Identify which cell holds the provided text, then report its [X, Y] central coordinate. 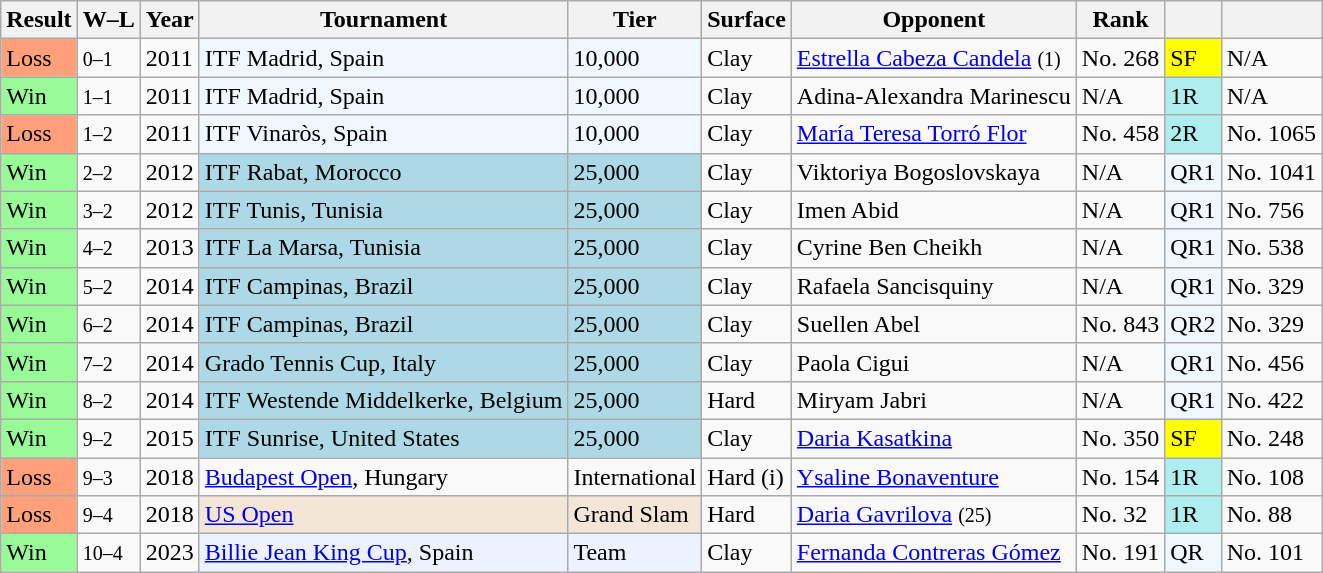
Budapest Open, Hungary [384, 477]
Estrella Cabeza Candela (1) [934, 58]
Tier [635, 20]
Suellen Abel [934, 324]
1–2 [108, 134]
9–3 [108, 477]
No. 422 [1271, 400]
Miryam Jabri [934, 400]
Rafaela Sancisquiny [934, 286]
ITF Westende Middelkerke, Belgium [384, 400]
Fernanda Contreras Gómez [934, 553]
9–2 [108, 438]
No. 88 [1271, 515]
Cyrine Ben Cheikh [934, 248]
No. 101 [1271, 553]
Opponent [934, 20]
Team [635, 553]
Tournament [384, 20]
Viktoriya Bogoslovskaya [934, 172]
Grado Tennis Cup, Italy [384, 362]
ITF Sunrise, United States [384, 438]
8–2 [108, 400]
No. 756 [1271, 210]
QR2 [1193, 324]
No. 268 [1120, 58]
10–4 [108, 553]
Adina-Alexandra Marinescu [934, 96]
5–2 [108, 286]
3–2 [108, 210]
Year [170, 20]
W–L [108, 20]
2015 [170, 438]
No. 1041 [1271, 172]
ITF La Marsa, Tunisia [384, 248]
No. 108 [1271, 477]
María Teresa Torró Flor [934, 134]
2023 [170, 553]
7–2 [108, 362]
ITF Tunis, Tunisia [384, 210]
No. 456 [1271, 362]
Billie Jean King Cup, Spain [384, 553]
No. 248 [1271, 438]
No. 538 [1271, 248]
Daria Gavrilova (25) [934, 515]
International [635, 477]
Daria Kasatkina [934, 438]
Ysaline Bonaventure [934, 477]
US Open [384, 515]
No. 191 [1120, 553]
No. 843 [1120, 324]
1–1 [108, 96]
No. 154 [1120, 477]
Surface [747, 20]
2–2 [108, 172]
Grand Slam [635, 515]
0–1 [108, 58]
Hard (i) [747, 477]
ITF Vinaròs, Spain [384, 134]
6–2 [108, 324]
Result [39, 20]
2013 [170, 248]
ITF Rabat, Morocco [384, 172]
4–2 [108, 248]
Imen Abid [934, 210]
No. 458 [1120, 134]
Paola Cigui [934, 362]
No. 1065 [1271, 134]
No. 350 [1120, 438]
2R [1193, 134]
Rank [1120, 20]
QR [1193, 553]
No. 32 [1120, 515]
9–4 [108, 515]
